Return (X, Y) of the center of cell containing provided text 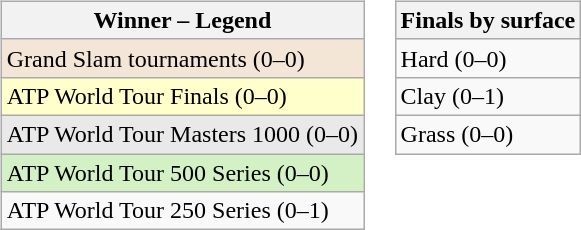
ATP World Tour 250 Series (0–1) (182, 211)
ATP World Tour Masters 1000 (0–0) (182, 134)
Clay (0–1) (488, 96)
ATP World Tour Finals (0–0) (182, 96)
ATP World Tour 500 Series (0–0) (182, 173)
Grand Slam tournaments (0–0) (182, 58)
Hard (0–0) (488, 58)
Grass (0–0) (488, 134)
Finals by surface (488, 20)
Winner – Legend (182, 20)
